Find where the given text appears and provide that cell's center as [x, y] coordinate. 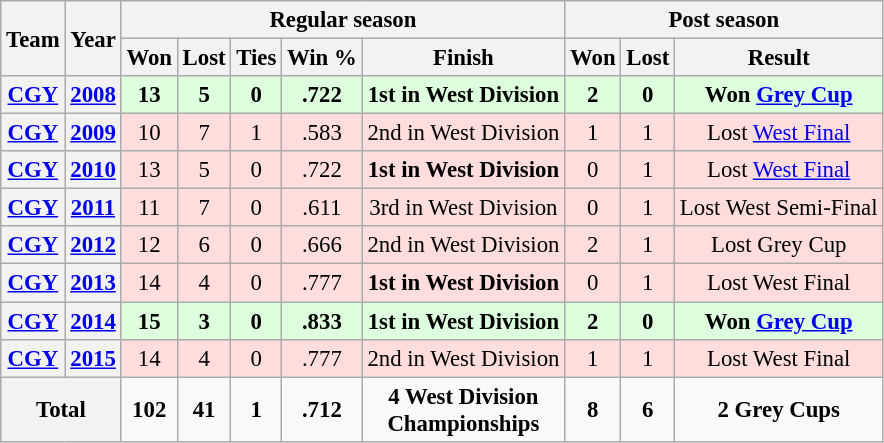
.712 [322, 410]
Post season [724, 20]
11 [149, 208]
12 [149, 245]
102 [149, 410]
4 West DivisionChampionships [464, 410]
Result [779, 58]
.611 [322, 208]
Total [61, 410]
8 [593, 410]
15 [149, 321]
2011 [93, 208]
Year [93, 38]
.833 [322, 321]
Ties [256, 58]
2 Grey Cups [779, 410]
2014 [93, 321]
Regular season [343, 20]
Finish [464, 58]
Lost Grey Cup [779, 245]
Team [33, 38]
2009 [93, 133]
.583 [322, 133]
2010 [93, 170]
2008 [93, 95]
3rd in West Division [464, 208]
2012 [93, 245]
.666 [322, 245]
Win % [322, 58]
Lost West Semi-Final [779, 208]
10 [149, 133]
3 [204, 321]
2015 [93, 358]
2013 [93, 283]
41 [204, 410]
